Extract the [X, Y] coordinate from the center of the cell holding the provided text.  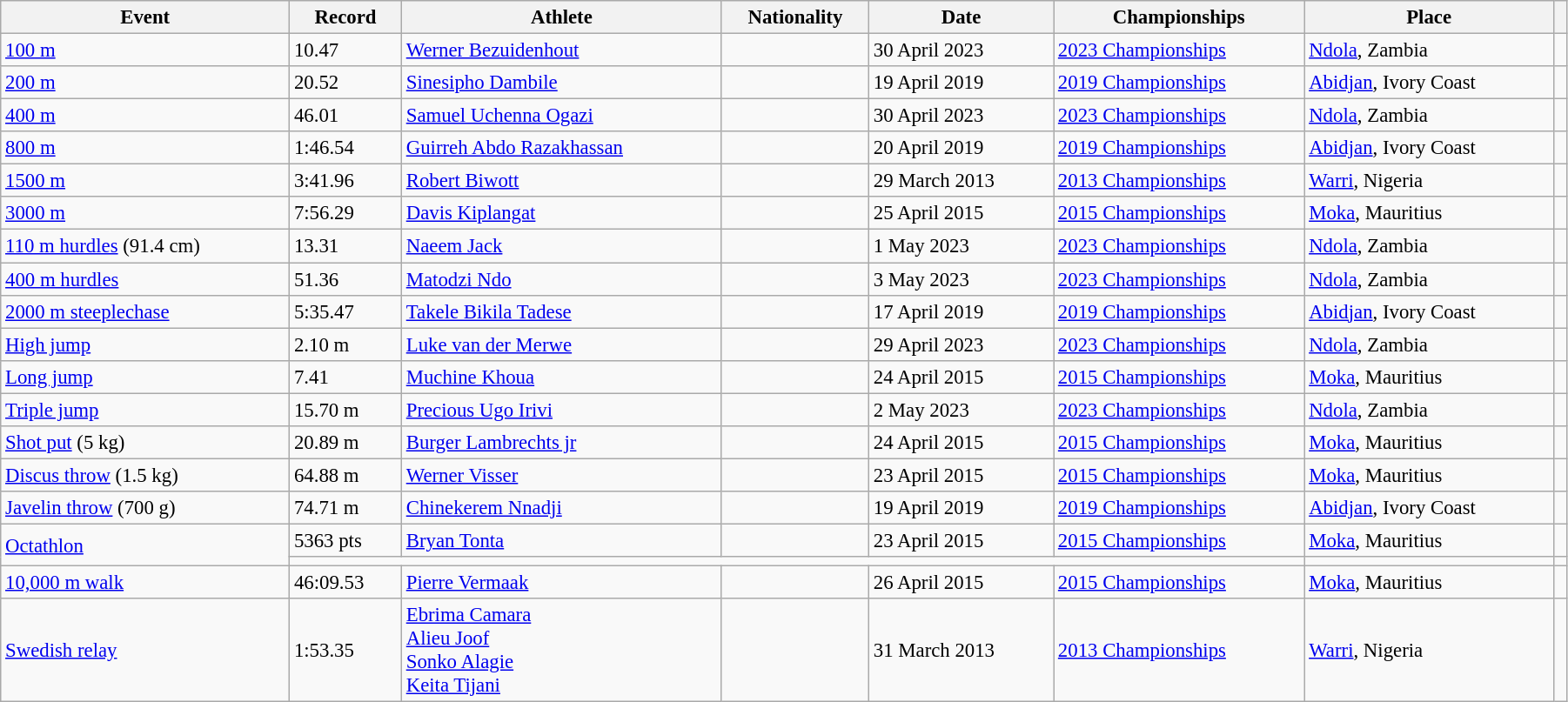
Werner Bezuidenhout [561, 50]
110 m hurdles (91.4 cm) [145, 246]
13.31 [346, 246]
Samuel Uchenna Ogazi [561, 116]
20.89 m [346, 443]
800 m [145, 148]
2000 m steeplechase [145, 311]
20 April 2019 [961, 148]
25 April 2015 [961, 213]
Guirreh Abdo Razakhassan [561, 148]
5:35.47 [346, 311]
Pierre Vermaak [561, 583]
Naeem Jack [561, 246]
1 May 2023 [961, 246]
Octathlon [145, 545]
Nationality [795, 17]
2.10 m [346, 344]
Date [961, 17]
64.88 m [346, 475]
High jump [145, 344]
1:46.54 [346, 148]
Place [1429, 17]
Shot put (5 kg) [145, 443]
Swedish relay [145, 651]
1500 m [145, 181]
31 March 2013 [961, 651]
29 March 2013 [961, 181]
Luke van der Merwe [561, 344]
Muchine Khoua [561, 377]
Athlete [561, 17]
Takele Bikila Tadese [561, 311]
Robert Biwott [561, 181]
Discus throw (1.5 kg) [145, 475]
400 m hurdles [145, 279]
29 April 2023 [961, 344]
26 April 2015 [961, 583]
17 April 2019 [961, 311]
Javelin throw (700 g) [145, 508]
7.41 [346, 377]
Championships [1179, 17]
46.01 [346, 116]
20.52 [346, 83]
1:53.35 [346, 651]
Burger Lambrechts jr [561, 443]
7:56.29 [346, 213]
10,000 m walk [145, 583]
Davis Kiplangat [561, 213]
2 May 2023 [961, 410]
100 m [145, 50]
200 m [145, 83]
Werner Visser [561, 475]
74.71 m [346, 508]
Bryan Tonta [561, 540]
Long jump [145, 377]
51.36 [346, 279]
Event [145, 17]
400 m [145, 116]
15.70 m [346, 410]
5363 pts [346, 540]
46:09.53 [346, 583]
Matodzi Ndo [561, 279]
Record [346, 17]
10.47 [346, 50]
Chinekerem Nnadji [561, 508]
Triple jump [145, 410]
3 May 2023 [961, 279]
3:41.96 [346, 181]
Ebrima CamaraAlieu JoofSonko AlagieKeita Tijani [561, 651]
Sinesipho Dambile [561, 83]
3000 m [145, 213]
Precious Ugo Irivi [561, 410]
